Provide the [X, Y] coordinate of the cell's center where the given text is located.  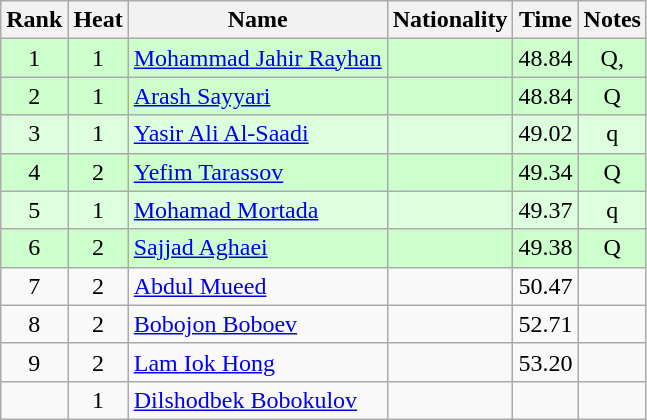
Mohammad Jahir Rayhan [258, 58]
52.71 [546, 324]
Heat [98, 20]
Lam Iok Hong [258, 362]
Sajjad Aghaei [258, 248]
Dilshodbek Bobokulov [258, 400]
Notes [612, 20]
49.38 [546, 248]
Rank [34, 20]
Nationality [450, 20]
Name [258, 20]
9 [34, 362]
3 [34, 134]
5 [34, 210]
8 [34, 324]
Yasir Ali Al-Saadi [258, 134]
7 [34, 286]
49.37 [546, 210]
Yefim Tarassov [258, 172]
Q, [612, 58]
Abdul Mueed [258, 286]
49.34 [546, 172]
Arash Sayyari [258, 96]
53.20 [546, 362]
Time [546, 20]
6 [34, 248]
49.02 [546, 134]
Mohamad Mortada [258, 210]
50.47 [546, 286]
4 [34, 172]
Bobojon Boboev [258, 324]
